Locate the cell with the specified text and output its [X, Y] center coordinate. 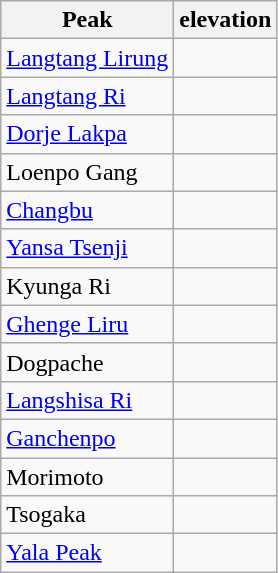
Kyunga Ri [88, 286]
Dogpache [88, 362]
Morimoto [88, 477]
Langtang Lirung [88, 58]
Loenpo Gang [88, 172]
Ganchenpo [88, 438]
elevation [226, 20]
Yansa Tsenji [88, 248]
Langtang Ri [88, 96]
Changbu [88, 210]
Tsogaka [88, 515]
Langshisa Ri [88, 400]
Dorje Lakpa [88, 134]
Yala Peak [88, 553]
Ghenge Liru [88, 324]
Peak [88, 20]
